Return the [X, Y] coordinate for the center point of the cell that contains the specified text.  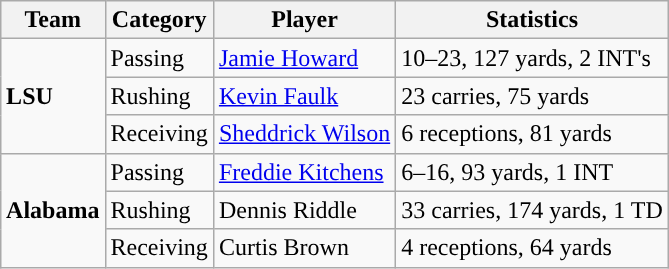
4 receptions, 64 yards [532, 248]
Jamie Howard [304, 58]
Player [304, 20]
Kevin Faulk [304, 96]
Team [53, 20]
Sheddrick Wilson [304, 134]
Statistics [532, 20]
6 receptions, 81 yards [532, 134]
23 carries, 75 yards [532, 96]
Freddie Kitchens [304, 172]
LSU [53, 96]
Dennis Riddle [304, 210]
Category [159, 20]
Curtis Brown [304, 248]
Alabama [53, 210]
33 carries, 174 yards, 1 TD [532, 210]
6–16, 93 yards, 1 INT [532, 172]
10–23, 127 yards, 2 INT's [532, 58]
